Output the (X, Y) coordinate of the center of the cell containing the given text.  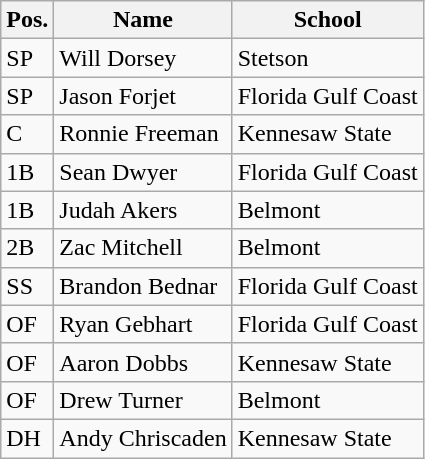
Brandon Bednar (143, 286)
Stetson (328, 58)
2B (28, 248)
Ryan Gebhart (143, 324)
Andy Chriscaden (143, 438)
C (28, 134)
DH (28, 438)
SS (28, 286)
Pos. (28, 20)
Sean Dwyer (143, 172)
Drew Turner (143, 400)
Will Dorsey (143, 58)
Aaron Dobbs (143, 362)
Judah Akers (143, 210)
Zac Mitchell (143, 248)
Jason Forjet (143, 96)
Ronnie Freeman (143, 134)
Name (143, 20)
School (328, 20)
